Provide the [X, Y] coordinate of the cell's center where the given text is located.  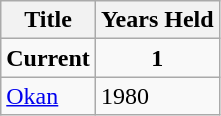
Current [48, 58]
Okan [48, 96]
Years Held [157, 20]
1 [157, 58]
Title [48, 20]
1980 [157, 96]
